Scan for the cell matching the given text and deliver its (X, Y) coordinate at center. 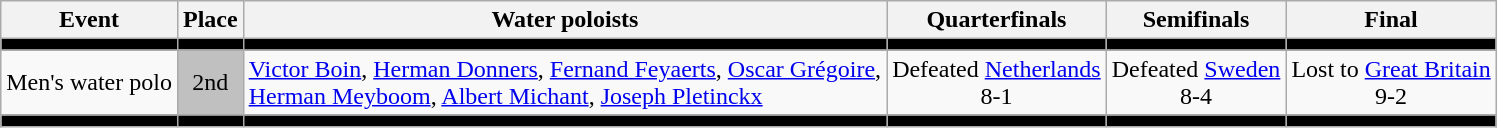
Final (1391, 20)
Place (210, 20)
Lost to Great Britain 9-2 (1391, 82)
Water poloists (564, 20)
2nd (210, 82)
Defeated Netherlands 8-1 (997, 82)
Victor Boin, Herman Donners, Fernand Feyaerts, Oscar Grégoire, Herman Meyboom, Albert Michant, Joseph Pletinckx (564, 82)
Defeated Sweden 8-4 (1196, 82)
Event (90, 20)
Semifinals (1196, 20)
Men's water polo (90, 82)
Quarterfinals (997, 20)
